For the text-containing cell, return its midpoint in [X, Y] coordinate format. 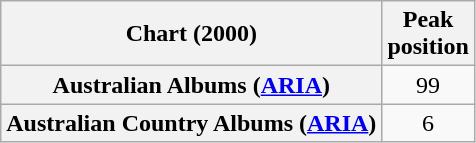
Australian Country Albums (ARIA) [192, 123]
Chart (2000) [192, 34]
Peakposition [428, 34]
Australian Albums (ARIA) [192, 85]
6 [428, 123]
99 [428, 85]
